Search for the cell housing the specified text and yield its [x, y] center coordinate. 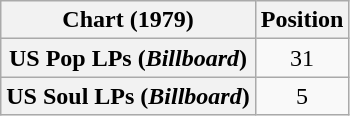
31 [302, 58]
Position [302, 20]
Chart (1979) [128, 20]
US Soul LPs (Billboard) [128, 96]
US Pop LPs (Billboard) [128, 58]
5 [302, 96]
